Return the (X, Y) coordinate for the center point of the cell that contains the specified text.  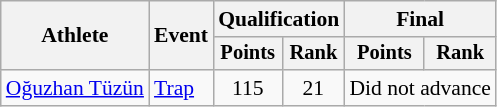
Oğuzhan Tüzün (75, 88)
21 (313, 88)
Trap (181, 88)
Athlete (75, 36)
Final (420, 19)
Did not advance (420, 88)
Event (181, 36)
Qualification (278, 19)
115 (248, 88)
